Determine the [x, y] coordinate at the center of the cell enclosing the given text.  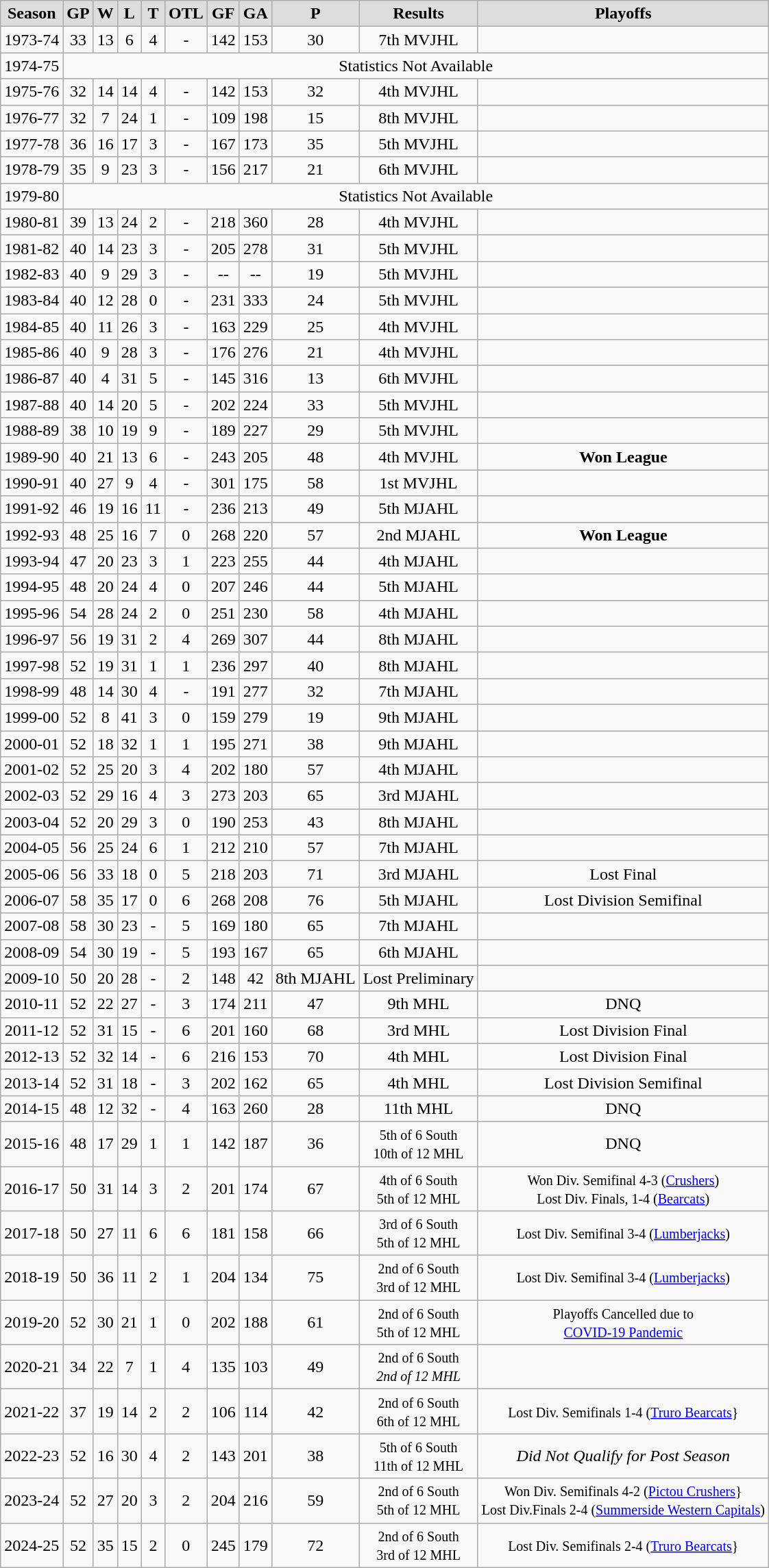
2nd of 6 South6th of 12 MHL [418, 1411]
2002-03 [32, 796]
2019-20 [32, 1322]
307 [255, 639]
224 [255, 405]
316 [255, 379]
114 [255, 1411]
1993-94 [32, 561]
159 [223, 717]
Playoffs [623, 14]
1979-80 [32, 196]
2023-24 [32, 1500]
11th MHL [418, 1108]
GA [255, 14]
245 [223, 1545]
2000-01 [32, 743]
190 [223, 822]
1996-97 [32, 639]
2011-12 [32, 1030]
191 [223, 691]
P [315, 14]
5th of 6 South10th of 12 MHL [418, 1144]
135 [223, 1367]
212 [223, 848]
2nd of 6 South2nd of 12 MHL [418, 1367]
173 [255, 144]
66 [315, 1233]
L [129, 14]
251 [223, 613]
2003-04 [32, 822]
1998-99 [32, 691]
229 [255, 327]
5th of 6 South11th of 12 MHL [418, 1456]
70 [315, 1056]
278 [255, 248]
Playoffs Cancelled due to COVID-19 Pandemic [623, 1322]
6th MJAHL [418, 952]
260 [255, 1108]
Won Div. Semifinals 4-2 (Pictou Crushers}Lost Div.Finals 2-4 (Summerside Western Capitals) [623, 1500]
1988-89 [32, 431]
253 [255, 822]
243 [223, 457]
210 [255, 848]
1984-85 [32, 327]
1976-77 [32, 118]
162 [255, 1082]
227 [255, 431]
208 [255, 900]
246 [255, 587]
220 [255, 535]
1983-84 [32, 300]
106 [223, 1411]
Won Div. Semifinal 4-3 (Crushers)Lost Div. Finals, 1-4 (Bearcats) [623, 1188]
1974-75 [32, 66]
2008-09 [32, 952]
1982-83 [32, 274]
175 [255, 483]
1997-98 [32, 665]
193 [223, 952]
297 [255, 665]
71 [315, 874]
211 [255, 1004]
75 [315, 1278]
9th MHL [418, 1004]
2016-17 [32, 1188]
2012-13 [32, 1056]
3rd MHL [418, 1030]
72 [315, 1545]
181 [223, 1233]
2021-22 [32, 1411]
2004-05 [32, 848]
GP [78, 14]
41 [129, 717]
2014-15 [32, 1108]
269 [223, 639]
2020-21 [32, 1367]
2018-19 [32, 1278]
1981-82 [32, 248]
213 [255, 509]
158 [255, 1233]
76 [315, 900]
207 [223, 587]
148 [223, 978]
2nd MJAHL [418, 535]
187 [255, 1144]
GF [223, 14]
37 [78, 1411]
271 [255, 743]
8 [106, 717]
W [106, 14]
1977-78 [32, 144]
179 [255, 1545]
67 [315, 1188]
176 [223, 353]
109 [223, 118]
1980-81 [32, 222]
3rd of 6 South5th of 12 MHL [418, 1233]
145 [223, 379]
Results [418, 14]
1973-74 [32, 40]
279 [255, 717]
255 [255, 561]
1991-92 [32, 509]
2007-08 [32, 926]
103 [255, 1367]
2005-06 [32, 874]
43 [315, 822]
1989-90 [32, 457]
156 [223, 170]
Lost Preliminary [418, 978]
68 [315, 1030]
2010-11 [32, 1004]
1999-00 [32, 717]
2022-23 [32, 1456]
2024-25 [32, 1545]
61 [315, 1322]
360 [255, 222]
2006-07 [32, 900]
Did Not Qualify for Post Season [623, 1456]
169 [223, 926]
Lost Div. Semifinals 2-4 (Truro Bearcats} [623, 1545]
1994-95 [32, 587]
1975-76 [32, 92]
1990-91 [32, 483]
2nd of 6 South3rd of 12 MHL [418, 1545]
Lost Div. Semifinals 1-4 (Truro Bearcats} [623, 1411]
223 [223, 561]
34 [78, 1367]
1985-86 [32, 353]
1st MVJHL [418, 483]
160 [255, 1030]
231 [223, 300]
2009-10 [32, 978]
1978-79 [32, 170]
39 [78, 222]
4th of 6 South5th of 12 MHL [418, 1188]
2015-16 [32, 1144]
230 [255, 613]
189 [223, 431]
195 [223, 743]
Lost Final [623, 874]
301 [223, 483]
1986-87 [32, 379]
2nd of 6 South 3rd of 12 MHL [418, 1278]
134 [255, 1278]
188 [255, 1322]
OTL [186, 14]
277 [255, 691]
217 [255, 170]
2001-02 [32, 770]
2013-14 [32, 1082]
1995-96 [32, 613]
Season [32, 14]
1987-88 [32, 405]
143 [223, 1456]
333 [255, 300]
1992-93 [32, 535]
7th MVJHL [418, 40]
26 [129, 327]
T [153, 14]
273 [223, 796]
198 [255, 118]
276 [255, 353]
59 [315, 1500]
46 [78, 509]
8th MVJHL [418, 118]
10 [106, 431]
2017-18 [32, 1233]
